From the cell containing the given text, extract its center point as [x, y] coordinate. 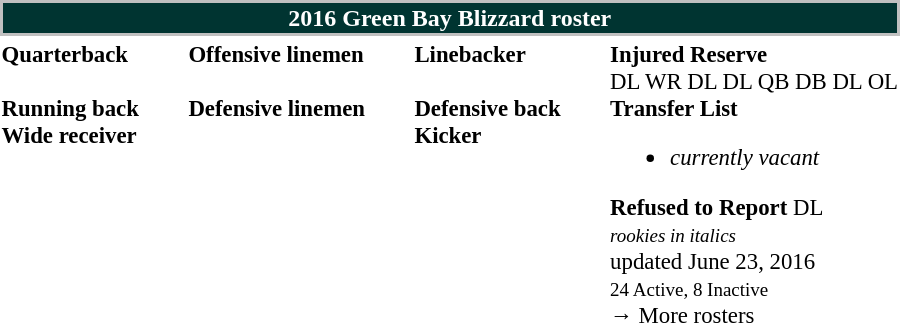
2016 Green Bay Blizzard roster [450, 18]
